Output the [X, Y] coordinate of the center of the cell containing the given text.  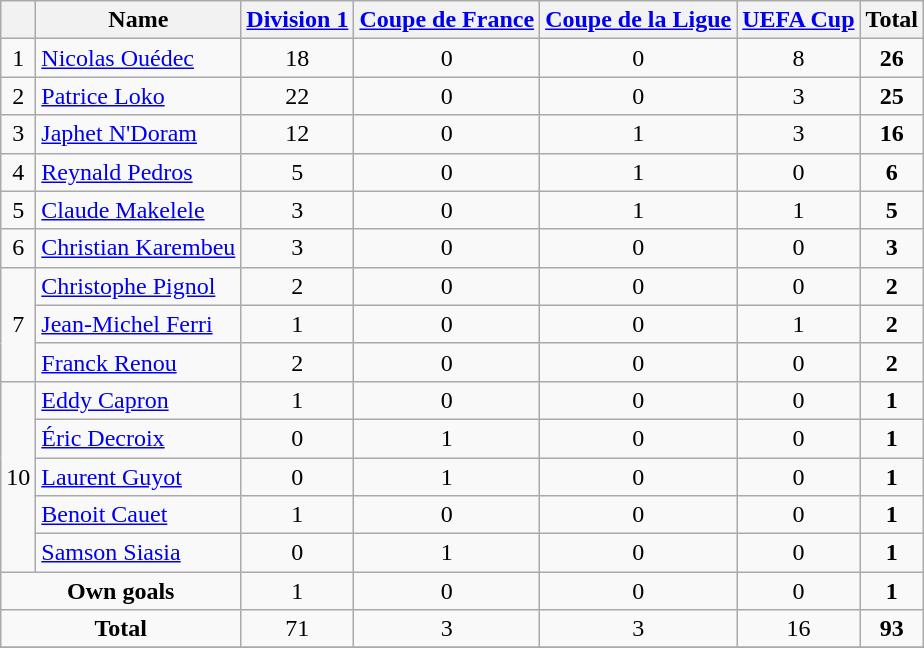
7 [18, 324]
26 [892, 58]
Franck Renou [138, 362]
Patrice Loko [138, 96]
25 [892, 96]
93 [892, 629]
12 [298, 134]
Samson Siasia [138, 553]
Nicolas Ouédec [138, 58]
71 [298, 629]
10 [18, 476]
Jean-Michel Ferri [138, 324]
8 [798, 58]
UEFA Cup [798, 20]
Christophe Pignol [138, 286]
Own goals [121, 591]
Eddy Capron [138, 400]
22 [298, 96]
Name [138, 20]
Éric Decroix [138, 438]
Reynald Pedros [138, 172]
Laurent Guyot [138, 477]
Claude Makelele [138, 210]
18 [298, 58]
Christian Karembeu [138, 248]
Japhet N'Doram [138, 134]
Division 1 [298, 20]
Benoit Cauet [138, 515]
Coupe de France [447, 20]
4 [18, 172]
Coupe de la Ligue [638, 20]
